Search for the cell housing the specified text and yield its [x, y] center coordinate. 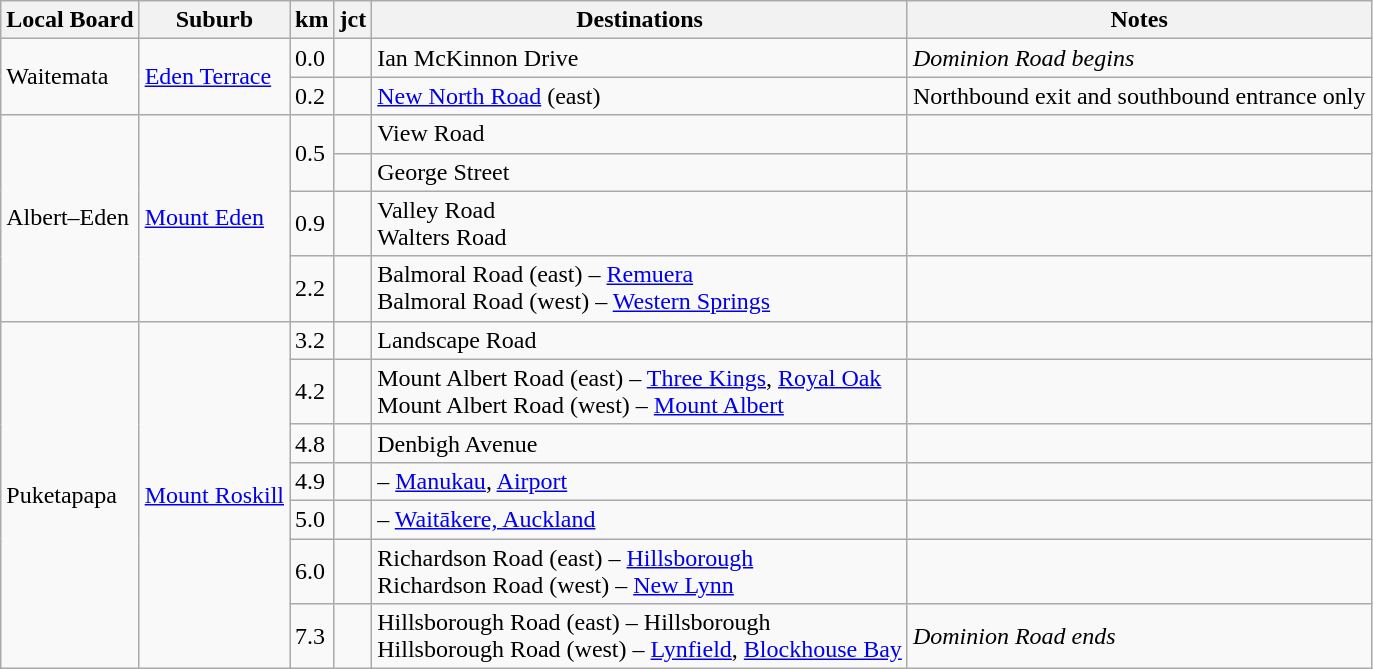
Mount Albert Road (east) – Three Kings, Royal Oak Mount Albert Road (west) – Mount Albert [640, 392]
6.0 [312, 570]
4.9 [312, 481]
Dominion Road ends [1139, 636]
0.9 [312, 224]
2.2 [312, 288]
Dominion Road begins [1139, 58]
0.0 [312, 58]
Richardson Road (east) – Hillsborough Richardson Road (west) – New Lynn [640, 570]
Mount Roskill [214, 494]
Landscape Road [640, 340]
Northbound exit and southbound entrance only [1139, 96]
Balmoral Road (east) – Remuera Balmoral Road (west) – Western Springs [640, 288]
Valley Road Walters Road [640, 224]
3.2 [312, 340]
Hillsborough Road (east) – Hillsborough Hillsborough Road (west) – Lynfield, Blockhouse Bay [640, 636]
5.0 [312, 519]
0.5 [312, 153]
New North Road (east) [640, 96]
Mount Eden [214, 218]
Ian McKinnon Drive [640, 58]
View Road [640, 134]
Waitemata [70, 77]
Notes [1139, 20]
Eden Terrace [214, 77]
4.8 [312, 443]
km [312, 20]
Local Board [70, 20]
0.2 [312, 96]
4.2 [312, 392]
George Street [640, 172]
Puketapapa [70, 494]
– Manukau, Airport [640, 481]
Destinations [640, 20]
Suburb [214, 20]
Albert–Eden [70, 218]
jct [353, 20]
Denbigh Avenue [640, 443]
– Waitākere, Auckland [640, 519]
7.3 [312, 636]
